Output the [x, y] coordinate of the center of the cell containing the given text.  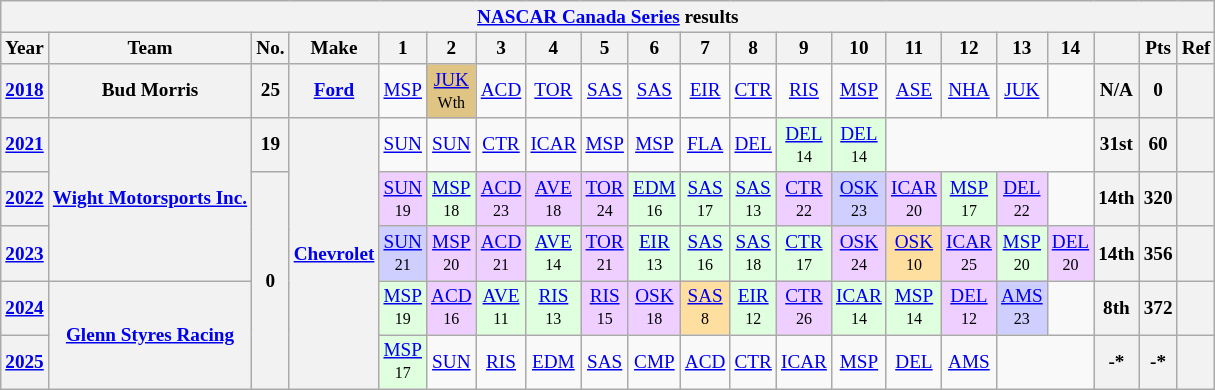
CTR22 [804, 199]
14 [1070, 48]
AVE14 [554, 253]
1 [403, 48]
ASE [914, 91]
EDM16 [654, 199]
SUN19 [403, 199]
OSK18 [654, 307]
SAS13 [753, 199]
ICAR14 [858, 307]
SAS18 [753, 253]
Ref [1196, 48]
DEL12 [968, 307]
2024 [25, 307]
SAS8 [705, 307]
DEL 14 [858, 145]
TOR21 [605, 253]
31st [1116, 145]
DEL22 [1022, 199]
SAS16 [705, 253]
MSP19 [403, 307]
EIR12 [753, 307]
ACD16 [451, 307]
RIS13 [554, 307]
DEL20 [1070, 253]
DEL14 [804, 145]
AMS [968, 362]
ICAR20 [914, 199]
MSP18 [451, 199]
TOR24 [605, 199]
TOR [554, 91]
Bud Morris [150, 91]
2018 [25, 91]
RIS15 [605, 307]
CTR26 [804, 307]
9 [804, 48]
320 [1158, 199]
ICAR25 [968, 253]
11 [914, 48]
OSK24 [858, 253]
Year [25, 48]
356 [1158, 253]
ACD23 [501, 199]
N/A [1116, 91]
8 [753, 48]
OSK10 [914, 253]
No. [270, 48]
3 [501, 48]
JUK [1022, 91]
EDM [554, 362]
NHA [968, 91]
Wight Motorsports Inc. [150, 199]
2022 [25, 199]
12 [968, 48]
CTR17 [804, 253]
25 [270, 91]
EIR13 [654, 253]
6 [654, 48]
AVE18 [554, 199]
Glenn Styres Racing [150, 334]
Team [150, 48]
FLA [705, 145]
CMP [654, 362]
AMS23 [1022, 307]
4 [554, 48]
2023 [25, 253]
SAS17 [705, 199]
2 [451, 48]
SUN21 [403, 253]
MSP14 [914, 307]
OSK23 [858, 199]
EIR [705, 91]
372 [1158, 307]
Pts [1158, 48]
ACD21 [501, 253]
AVE11 [501, 307]
8th [1116, 307]
60 [1158, 145]
Make [334, 48]
JUKWth [451, 91]
5 [605, 48]
Chevrolet [334, 254]
7 [705, 48]
2021 [25, 145]
10 [858, 48]
13 [1022, 48]
Ford [334, 91]
19 [270, 145]
NASCAR Canada Series results [608, 17]
2025 [25, 362]
